Locate the cell with the specified text and output its [x, y] center coordinate. 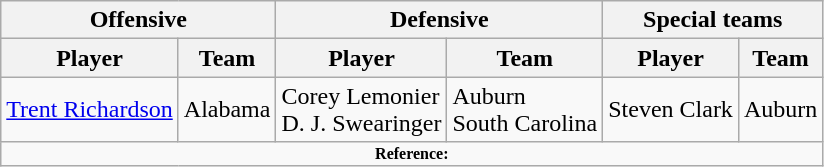
AuburnSouth Carolina [525, 110]
Steven Clark [671, 110]
Special teams [713, 20]
Reference: [412, 154]
Corey LemonierD. J. Swearinger [362, 110]
Auburn [780, 110]
Offensive [138, 20]
Alabama [227, 110]
Trent Richardson [90, 110]
Defensive [440, 20]
